Detect which cell encompasses the target text, then output its [x, y] center coordinate. 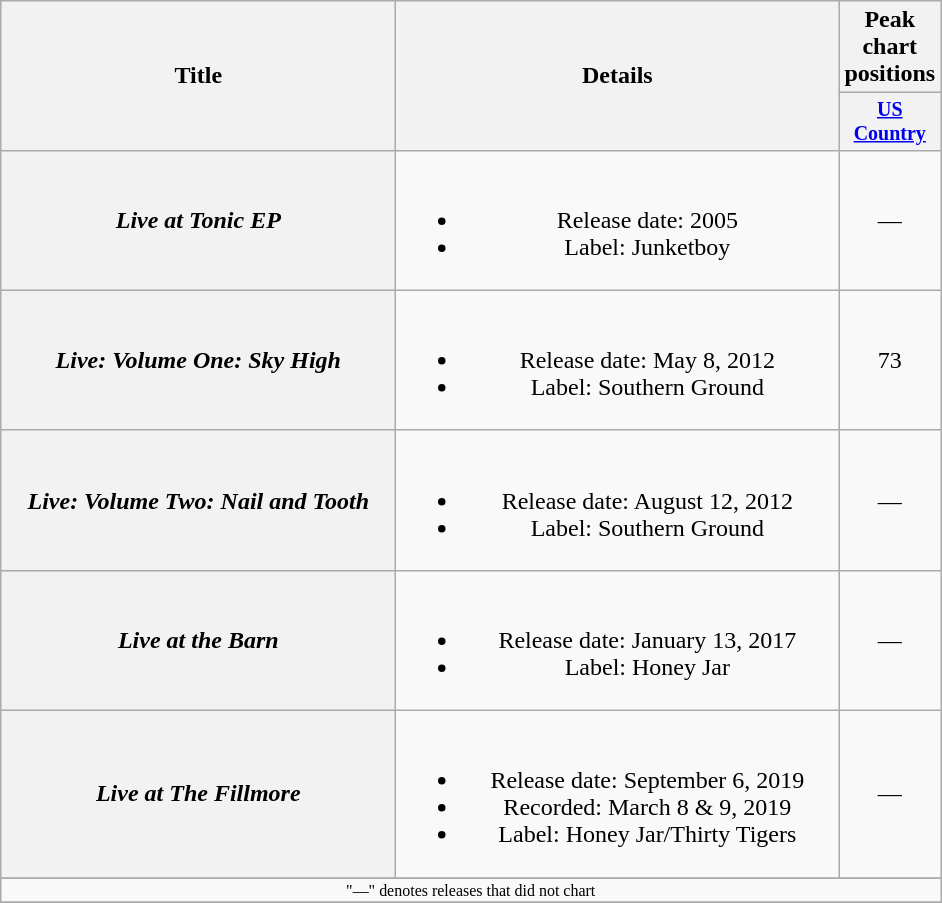
Title [198, 76]
"—" denotes releases that did not chart [471, 890]
Live: Volume Two: Nail and Tooth [198, 500]
Release date: 2005Label: Junketboy [618, 220]
Details [618, 76]
Release date: September 6, 2019Recorded: March 8 & 9, 2019Label: Honey Jar/Thirty Tigers [618, 794]
Live at the Barn [198, 640]
Release date: May 8, 2012Label: Southern Ground [618, 360]
73 [890, 360]
Release date: January 13, 2017Label: Honey Jar [618, 640]
Live at The Fillmore [198, 794]
Release date: August 12, 2012Label: Southern Ground [618, 500]
US Country [890, 122]
Live: Volume One: Sky High [198, 360]
Peak chart positions [890, 47]
Live at Tonic EP [198, 220]
